Identify which cell holds the provided text, then report its [X, Y] central coordinate. 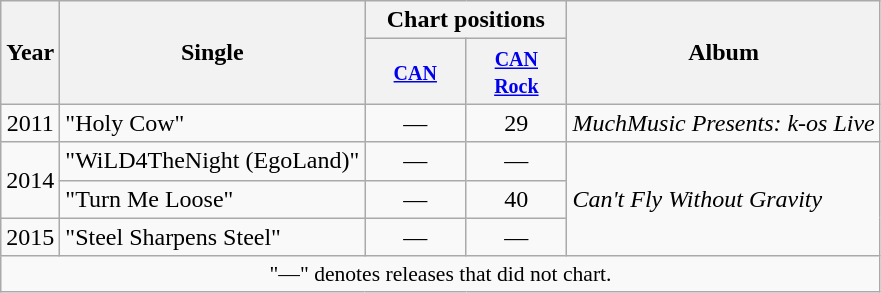
Album [724, 52]
"Holy Cow" [212, 123]
MuchMusic Presents: k-os Live [724, 123]
CANRock [516, 72]
Single [212, 52]
2015 [30, 237]
2014 [30, 180]
40 [516, 199]
2011 [30, 123]
CAN [416, 72]
"Steel Sharpens Steel" [212, 237]
Can't Fly Without Gravity [724, 199]
"WiLD4TheNight (EgoLand)" [212, 161]
29 [516, 123]
"Turn Me Loose" [212, 199]
"—" denotes releases that did not chart. [441, 274]
Chart positions [466, 20]
Year [30, 52]
